From the cell containing the given text, extract its center point as (X, Y) coordinate. 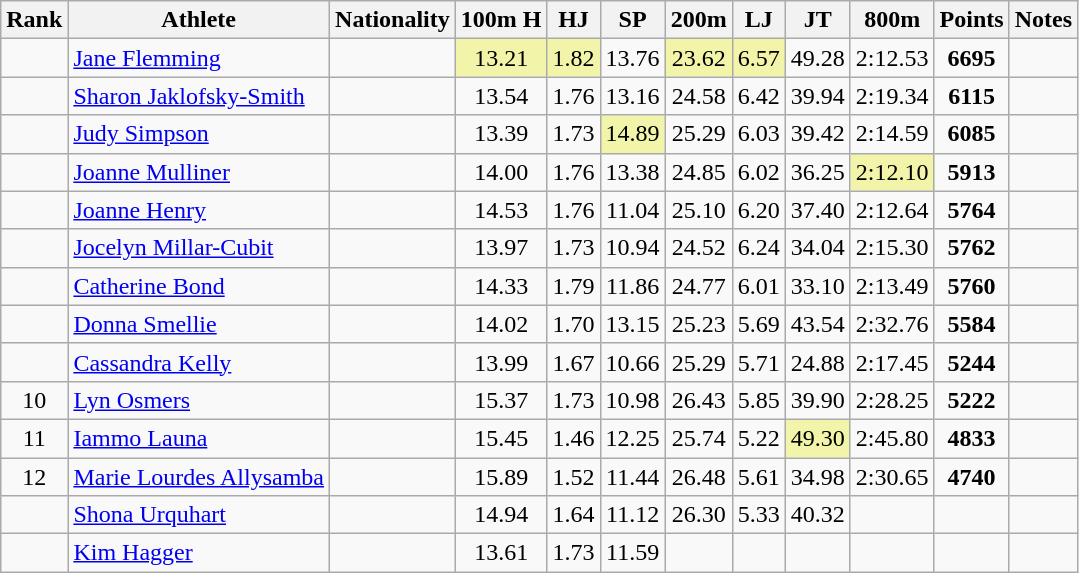
Catherine Bond (199, 286)
2:14.59 (892, 134)
13.97 (501, 248)
1.67 (574, 362)
6115 (972, 96)
5.22 (758, 438)
5.71 (758, 362)
6.03 (758, 134)
Cassandra Kelly (199, 362)
40.32 (818, 515)
36.25 (818, 172)
13.99 (501, 362)
2:12.53 (892, 58)
14.94 (501, 515)
2:32.76 (892, 324)
37.40 (818, 210)
2:12.64 (892, 210)
1.64 (574, 515)
5.33 (758, 515)
1.52 (574, 477)
13.15 (632, 324)
6.20 (758, 210)
2:13.49 (892, 286)
JT (818, 20)
2:28.25 (892, 400)
39.42 (818, 134)
14.33 (501, 286)
5764 (972, 210)
11 (34, 438)
6695 (972, 58)
13.16 (632, 96)
HJ (574, 20)
Kim Hagger (199, 553)
13.61 (501, 553)
23.62 (698, 58)
10 (34, 400)
49.30 (818, 438)
6.24 (758, 248)
26.48 (698, 477)
13.39 (501, 134)
43.54 (818, 324)
Notes (1043, 20)
11.12 (632, 515)
10.66 (632, 362)
24.58 (698, 96)
14.00 (501, 172)
26.30 (698, 515)
11.86 (632, 286)
10.98 (632, 400)
14.02 (501, 324)
2:30.65 (892, 477)
4833 (972, 438)
Iammo Launa (199, 438)
14.89 (632, 134)
25.23 (698, 324)
2:45.80 (892, 438)
6.01 (758, 286)
11.44 (632, 477)
25.10 (698, 210)
14.53 (501, 210)
24.88 (818, 362)
24.85 (698, 172)
4740 (972, 477)
5762 (972, 248)
25.74 (698, 438)
1.46 (574, 438)
5760 (972, 286)
24.52 (698, 248)
2:17.45 (892, 362)
2:19.34 (892, 96)
Jane Flemming (199, 58)
11.59 (632, 553)
LJ (758, 20)
6.42 (758, 96)
33.10 (818, 286)
Lyn Osmers (199, 400)
13.54 (501, 96)
Judy Simpson (199, 134)
24.77 (698, 286)
SP (632, 20)
13.38 (632, 172)
15.45 (501, 438)
10.94 (632, 248)
5244 (972, 362)
5.85 (758, 400)
12.25 (632, 438)
Points (972, 20)
15.37 (501, 400)
Nationality (393, 20)
2:15.30 (892, 248)
Athlete (199, 20)
11.04 (632, 210)
5913 (972, 172)
34.04 (818, 248)
1.79 (574, 286)
1.82 (574, 58)
15.89 (501, 477)
Sharon Jaklofsky-Smith (199, 96)
1.70 (574, 324)
5.69 (758, 324)
13.76 (632, 58)
Rank (34, 20)
26.43 (698, 400)
12 (34, 477)
200m (698, 20)
34.98 (818, 477)
Joanne Mulliner (199, 172)
5584 (972, 324)
39.90 (818, 400)
Jocelyn Millar-Cubit (199, 248)
5222 (972, 400)
6085 (972, 134)
6.57 (758, 58)
2:12.10 (892, 172)
800m (892, 20)
49.28 (818, 58)
Marie Lourdes Allysamba (199, 477)
6.02 (758, 172)
13.21 (501, 58)
Donna Smellie (199, 324)
Joanne Henry (199, 210)
5.61 (758, 477)
39.94 (818, 96)
100m H (501, 20)
Shona Urquhart (199, 515)
